Determine the (X, Y) coordinate at the center of the cell enclosing the given text.  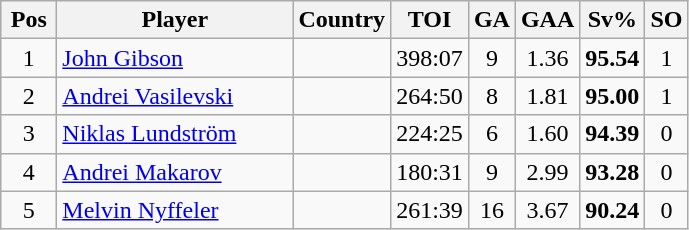
1.60 (547, 134)
Country (342, 20)
2.99 (547, 172)
8 (492, 96)
John Gibson (175, 58)
Melvin Nyffeler (175, 210)
Andrei Makarov (175, 172)
GAA (547, 20)
261:39 (430, 210)
224:25 (430, 134)
264:50 (430, 96)
95.54 (612, 58)
3 (29, 134)
5 (29, 210)
Sv% (612, 20)
TOI (430, 20)
4 (29, 172)
93.28 (612, 172)
1.81 (547, 96)
398:07 (430, 58)
Niklas Lundström (175, 134)
94.39 (612, 134)
Andrei Vasilevski (175, 96)
GA (492, 20)
180:31 (430, 172)
90.24 (612, 210)
Player (175, 20)
2 (29, 96)
6 (492, 134)
1.36 (547, 58)
16 (492, 210)
3.67 (547, 210)
95.00 (612, 96)
SO (666, 20)
Pos (29, 20)
